Locate the cell with the specified text and output its (X, Y) center coordinate. 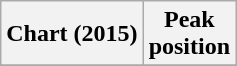
Peakposition (189, 34)
Chart (2015) (72, 34)
